Detect which cell encompasses the target text, then output its [x, y] center coordinate. 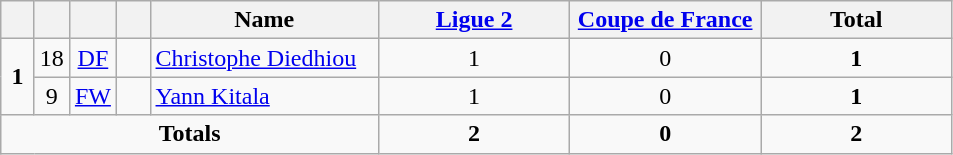
FW [92, 96]
Yann Kitala [264, 96]
Ligue 2 [474, 20]
Christophe Diedhiou [264, 58]
Total [856, 20]
DF [92, 58]
Totals [190, 134]
9 [52, 96]
18 [52, 58]
Coupe de France [666, 20]
Name [264, 20]
